Find where the given text appears and provide that cell's center as [x, y] coordinate. 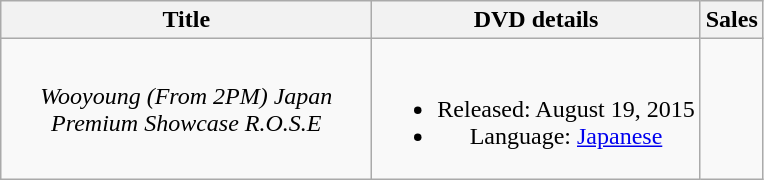
DVD details [536, 20]
Title [186, 20]
Released: August 19, 2015Language: Japanese [536, 109]
Wooyoung (From 2PM) Japan Premium Showcase R.O.S.E [186, 109]
Sales [732, 20]
